For the text-containing cell, return its midpoint in [x, y] coordinate format. 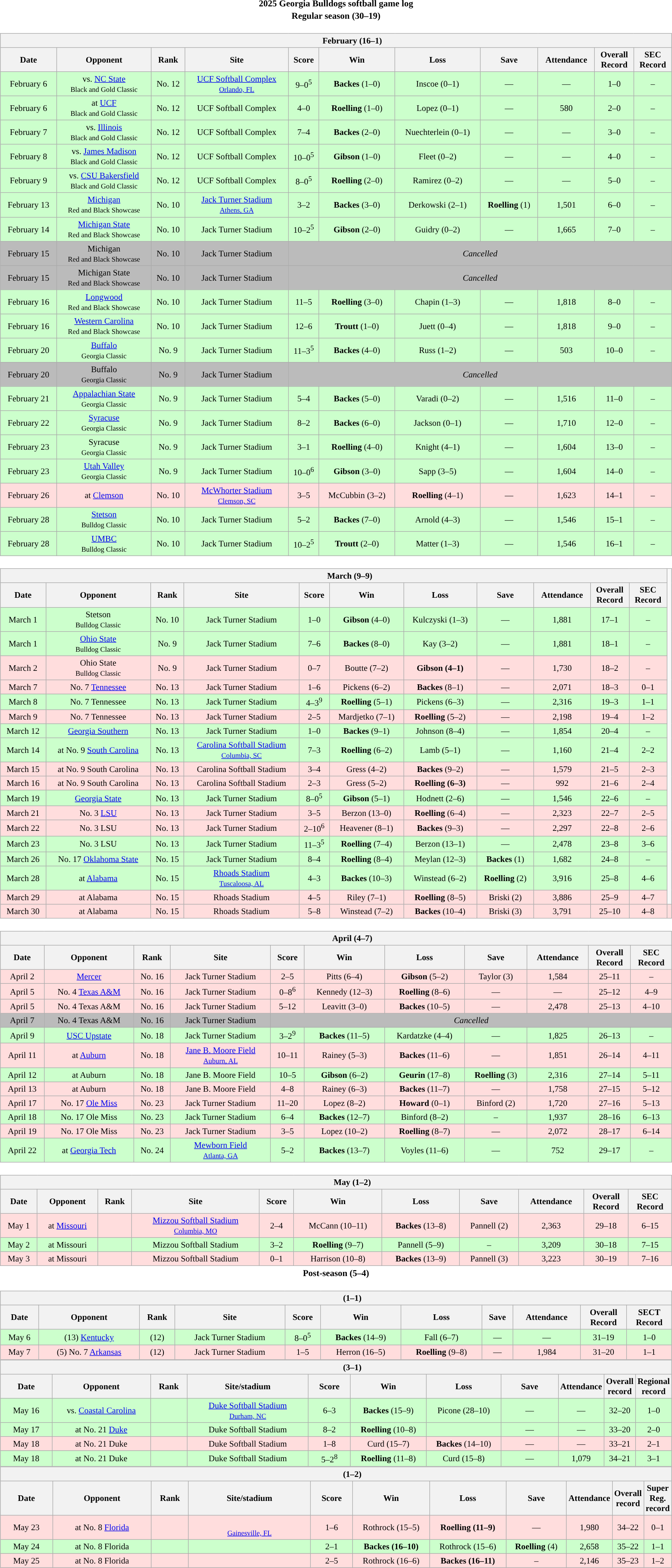
Backes (3–0) [357, 205]
Mercer [89, 977]
Backes (8–1) [440, 687]
April 2 [22, 977]
1–5 [303, 1352]
28–16 [610, 1117]
2,071 [562, 687]
22–8 [610, 828]
Winstead (6–2) [440, 878]
1,584 [558, 977]
Backes (13–7) [344, 1150]
Guidry (0–2) [438, 229]
25–10 [610, 911]
Inscoe (0–1) [438, 84]
Backes (11–5) [344, 1035]
Roelling (1) [509, 205]
(13) Kentucky [89, 1337]
3–6 [648, 844]
5–13 [651, 1103]
Rainey (5–3) [344, 1055]
Gibson (5–2) [424, 977]
7–3 [314, 750]
1,937 [558, 1117]
35–22 [628, 1547]
1,079 [581, 1458]
Roelling (11–9) [468, 1528]
Backes (8–0) [366, 644]
May 1 [19, 1225]
(3–1) [336, 1367]
Jackson (0–1) [438, 423]
Hodnett (2–6) [440, 798]
Roelling (8–5) [440, 897]
3,209 [551, 1245]
9–05 [304, 84]
Matter (1–3) [438, 544]
27–14 [610, 1074]
at Georgia Tech [89, 1150]
Backes (11–7) [424, 1089]
Backes (1–0) [357, 84]
503 [566, 350]
Pickens (6–2) [366, 687]
10–0 [614, 350]
12–0 [614, 423]
Roelling (4–0) [357, 447]
March 26 [23, 859]
24–8 [610, 859]
Leavitt (3–0) [344, 1007]
1,516 [566, 399]
3,791 [562, 911]
16–1 [614, 544]
February 8 [28, 157]
Lopez (8–2) [344, 1103]
Gainesville, FL [249, 1528]
13–0 [614, 447]
Curd (15–7) [388, 1444]
Picone (28–10) [464, 1411]
19–3 [610, 702]
2–2 [648, 750]
Kardatzke (4–4) [424, 1035]
March 14 [23, 750]
Curd (15–8) [464, 1458]
27–16 [610, 1103]
Roelling (5–2) [440, 717]
17–1 [610, 619]
SECTRecord [649, 1318]
1,980 [589, 1528]
26–13 [610, 1035]
March 8 [23, 702]
vs. James MadisonBlack and Gold Classic [104, 157]
4–10 [651, 1007]
4–39 [314, 702]
Geurin (17–8) [424, 1074]
Backes (13–9) [421, 1259]
580 [566, 108]
March 21 [23, 813]
(5) No. 7 Arkansas [89, 1352]
30–19 [606, 1259]
LongwoodRed and Black Showcase [104, 302]
Rothrock (15–6) [468, 1547]
Utah ValleyGeorgia Classic [104, 471]
29–18 [606, 1225]
May 2 [19, 1245]
Johnson (8–4) [440, 731]
Backes (14–10) [464, 1444]
Voyles (11–6) [424, 1150]
Harrison (10–8) [338, 1259]
3,916 [562, 878]
Regional record [654, 1386]
vs. CSU BakersfieldBlack and Gold Classic [104, 181]
April 13 [22, 1089]
Backes (9–2) [440, 769]
Backes (6–0) [357, 423]
April 12 [22, 1074]
Pannell (5–9) [421, 1245]
25–8 [610, 878]
25–9 [610, 897]
Lamb (5–1) [440, 750]
Berzon (13–0) [366, 813]
14–0 [614, 471]
1,579 [562, 769]
10–06 [304, 471]
992 [562, 783]
1,710 [566, 423]
May 3 [19, 1259]
4–7 [648, 897]
Roelling (4–1) [438, 495]
1–8 [329, 1444]
1,665 [566, 229]
4–3 [314, 878]
Arnold (4–3) [438, 519]
Kulczyski (1–3) [440, 619]
1,758 [558, 1089]
Knight (4–1) [438, 447]
Rothrock (16–6) [391, 1561]
22–6 [610, 798]
April 19 [22, 1131]
6–14 [651, 1131]
Roelling (4) [536, 1547]
18–2 [610, 668]
21–4 [610, 750]
1,984 [547, 1352]
7–4 [304, 133]
7–0 [614, 229]
30–18 [606, 1245]
27–15 [610, 1089]
6–4 [288, 1117]
May 7 [19, 1352]
Lopez (0–1) [438, 108]
4–9 [651, 991]
1,851 [558, 1055]
1,854 [562, 731]
Winstead (7–2) [366, 911]
29–17 [610, 1150]
Rothrock (15–5) [391, 1528]
10–05 [304, 157]
Briski (2) [505, 897]
vs. NC StateBlack and Gold Classic [104, 84]
Kay (3–2) [440, 644]
6–3 [329, 1411]
4–5 [314, 897]
April 22 [22, 1150]
Backes (5–0) [357, 399]
February 26 [28, 495]
Pickens (6–3) [440, 702]
8–4 [314, 859]
Backes (2–0) [357, 133]
May (1–2) [336, 1182]
Gibson (2–0) [357, 229]
Briski (3) [505, 911]
Kennedy (12–3) [344, 991]
Ramirez (0–2) [438, 181]
Georgia State [98, 798]
18–1 [610, 644]
Howard (0–1) [424, 1103]
Binford (8–2) [424, 1117]
Russ (1–2) [438, 350]
Gress (5–2) [366, 783]
2,658 [589, 1547]
Heavener (8–1) [366, 828]
Jane B. Moore FieldAuburn, AL [220, 1055]
McCann (10–11) [338, 1225]
March 7 [23, 687]
Fleet (0–2) [438, 157]
Roelling (6–3) [440, 783]
Backes (16–11) [468, 1561]
February 22 [28, 423]
33–21 [620, 1444]
McWhorter StadiumClemson, SC [237, 495]
February 7 [28, 133]
Chapin (1–3) [438, 302]
3,223 [551, 1259]
Nuechterlein (0–1) [438, 133]
Georgia Southern [98, 731]
Roelling (7–4) [366, 844]
31–20 [603, 1352]
March 2 [23, 668]
11–0 [614, 399]
14–1 [614, 495]
Troutt (1–0) [357, 326]
Roelling (5–1) [366, 702]
vs. IllinoisBlack and Gold Classic [104, 133]
7–16 [650, 1259]
February 13 [28, 205]
34–22 [628, 1528]
3–0 [614, 133]
Gibson (3–0) [357, 471]
No. 24 [152, 1150]
Pannell (2) [489, 1225]
Roelling (10–8) [388, 1429]
Gress (4–2) [366, 769]
Roelling (8–7) [424, 1131]
May 17 [26, 1429]
April 7 [22, 1020]
UCF Softball ComplexOrlando, FL [237, 84]
Pitts (6–4) [344, 977]
March 22 [23, 828]
April 9 [22, 1035]
March 12 [23, 731]
(1–2) [336, 1474]
April 11 [22, 1055]
Roelling (8–4) [366, 859]
Taylor (3) [496, 977]
9–0 [614, 326]
3,886 [562, 897]
Gibson (4–1) [440, 668]
Backes (12–7) [344, 1117]
Appalachian StateGeorgia Classic [104, 399]
Mizzou Softball StadiumColumbia, MO [195, 1225]
19–4 [610, 717]
26–14 [610, 1055]
Backes (1) [505, 859]
March 29 [23, 897]
23–8 [610, 844]
March (9–9) [334, 576]
35–23 [628, 1561]
March 15 [23, 769]
Roelling (3) [496, 1074]
Roelling (2) [505, 878]
2,297 [562, 828]
1,623 [566, 495]
Backes (4–0) [357, 350]
Herron (16–5) [361, 1352]
Sapp (3–5) [438, 471]
May 16 [26, 1411]
March 16 [23, 783]
2,146 [589, 1561]
Pannell (3) [489, 1259]
1,501 [566, 205]
28–17 [610, 1131]
5–8 [314, 911]
21–6 [610, 783]
Western CarolinaRed and Black Showcase [104, 326]
April 17 [22, 1103]
UMBCBulldog Classic [104, 544]
5–0 [614, 181]
2,072 [558, 1131]
Juett (0–4) [438, 326]
5–11 [651, 1074]
2–6 [648, 828]
March 23 [23, 844]
February 21 [28, 399]
Mewborn FieldAtlanta, GA [220, 1150]
Backes (16–10) [391, 1547]
Mardjetko (7–1) [366, 717]
Gibson (4–0) [366, 619]
USC Upstate [89, 1035]
22–7 [610, 813]
Varadi (0–2) [438, 399]
32–20 [620, 1411]
33–20 [620, 1429]
No. 17 Oklahoma State [98, 859]
11–20 [288, 1103]
11–5 [304, 302]
May 6 [19, 1337]
1,720 [558, 1103]
April (4–7) [336, 938]
25–13 [610, 1007]
3–4 [314, 769]
Backes (15–9) [388, 1411]
1,825 [558, 1035]
Backes (14–9) [361, 1337]
Roelling (2–0) [357, 181]
February 14 [28, 229]
Duke Softball StadiumDurham, NC [247, 1411]
Roelling (11–8) [388, 1458]
Roelling (1–0) [357, 108]
May 23 [26, 1528]
March 30 [23, 911]
4–11 [651, 1055]
Backes (10–5) [424, 1007]
Carolina Softball StadiumColumbia, SC [241, 750]
5–28 [329, 1458]
Derkowski (2–1) [438, 205]
vs. Coastal Carolina [101, 1411]
Rainey (6–3) [344, 1089]
Backes (9–3) [440, 828]
18–3 [610, 687]
May 25 [26, 1561]
1,682 [562, 859]
0–7 [314, 668]
Roelling (9–7) [338, 1245]
7–15 [650, 1245]
6–13 [651, 1117]
34–21 [620, 1458]
10–5 [288, 1074]
McCubbin (3–2) [357, 495]
15–1 [614, 519]
Backes (9–1) [366, 731]
1,160 [562, 750]
12–6 [304, 326]
752 [558, 1150]
Super Reg.record [658, 1498]
25–12 [610, 991]
Roelling (9–8) [441, 1352]
2,363 [551, 1225]
February (16–1) [336, 40]
1,730 [562, 668]
Gibson (1–0) [357, 157]
10–11 [288, 1055]
2,323 [562, 813]
Backes (13–8) [421, 1225]
20–4 [610, 731]
(1–1) [336, 1298]
Backes (10–4) [440, 911]
25–11 [610, 977]
March 9 [23, 717]
6–0 [614, 205]
Backes (10–3) [366, 878]
7–6 [314, 644]
April 18 [22, 1117]
Backes (11–6) [424, 1055]
Roelling (3–0) [357, 302]
6–15 [650, 1225]
3–29 [288, 1035]
31–19 [603, 1337]
Gibson (5–1) [366, 798]
Lopez (10–2) [344, 1131]
Riley (7–1) [366, 897]
Rhoads StadiumTuscaloosa, AL [241, 878]
May 24 [26, 1547]
at UCFBlack and Gold Classic [104, 108]
March 19 [23, 798]
March 28 [23, 878]
Roelling (6–4) [440, 813]
8–0 [614, 302]
2,198 [562, 717]
Roelling (8–6) [424, 991]
Jack Turner StadiumAthens, GA [237, 205]
Roelling (6–2) [366, 750]
February 9 [28, 181]
Berzon (13–1) [440, 844]
at Clemson [104, 495]
2–106 [314, 828]
Backes (7–0) [357, 519]
21–5 [610, 769]
Binford (2) [496, 1103]
Troutt (2–0) [357, 544]
Gibson (6–2) [344, 1074]
0–86 [288, 991]
Meylan (12–3) [440, 859]
Fall (6–7) [441, 1337]
4–6 [648, 878]
Boutte (7–2) [366, 668]
5–4 [304, 399]
